Identify which cell holds the provided text, then report its [X, Y] central coordinate. 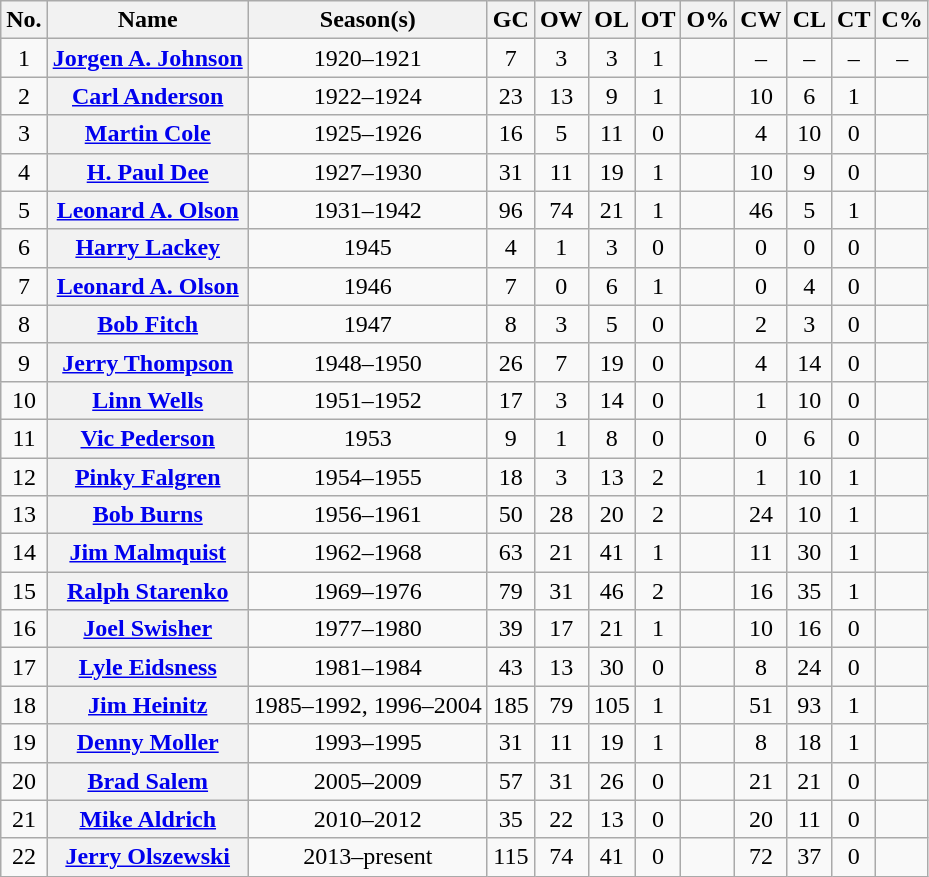
Brad Salem [148, 781]
2005–2009 [368, 781]
1920–1921 [368, 58]
43 [510, 667]
Pinky Falgren [148, 477]
39 [510, 629]
Season(s) [368, 20]
1927–1930 [368, 172]
1962–1968 [368, 553]
OW [561, 20]
12 [24, 477]
1956–1961 [368, 515]
O% [708, 20]
OL [612, 20]
1985–1992, 1996–2004 [368, 705]
23 [510, 96]
H. Paul Dee [148, 172]
Jorgen A. Johnson [148, 58]
63 [510, 553]
Joel Swisher [148, 629]
1977–1980 [368, 629]
GC [510, 20]
37 [809, 857]
No. [24, 20]
Jerry Olszewski [148, 857]
51 [761, 705]
28 [561, 515]
C% [902, 20]
OT [658, 20]
1925–1926 [368, 134]
Bob Burns [148, 515]
57 [510, 781]
Vic Pederson [148, 438]
1945 [368, 248]
105 [612, 705]
15 [24, 591]
1947 [368, 324]
1922–1924 [368, 96]
CL [809, 20]
Jim Malmquist [148, 553]
72 [761, 857]
185 [510, 705]
2010–2012 [368, 819]
1951–1952 [368, 400]
1981–1984 [368, 667]
Jim Heinitz [148, 705]
Bob Fitch [148, 324]
Denny Moller [148, 743]
93 [809, 705]
50 [510, 515]
Martin Cole [148, 134]
Ralph Starenko [148, 591]
Carl Anderson [148, 96]
CW [761, 20]
Lyle Eidsness [148, 667]
1931–1942 [368, 210]
Jerry Thompson [148, 362]
Name [148, 20]
2013–present [368, 857]
96 [510, 210]
Linn Wells [148, 400]
1954–1955 [368, 477]
1953 [368, 438]
CT [854, 20]
Harry Lackey [148, 248]
1969–1976 [368, 591]
1993–1995 [368, 743]
115 [510, 857]
1948–1950 [368, 362]
Mike Aldrich [148, 819]
1946 [368, 286]
